Detect which cell encompasses the target text, then output its [X, Y] center coordinate. 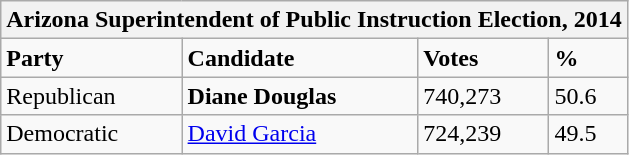
Democratic [92, 134]
49.5 [588, 134]
Arizona Superintendent of Public Instruction Election, 2014 [314, 20]
740,273 [484, 96]
Candidate [300, 58]
David Garcia [300, 134]
Diane Douglas [300, 96]
Republican [92, 96]
% [588, 58]
Votes [484, 58]
50.6 [588, 96]
Party [92, 58]
724,239 [484, 134]
